Return the (x, y) coordinate for the center point of the cell that contains the specified text.  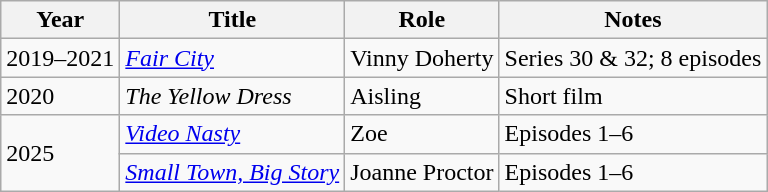
2019–2021 (60, 58)
2025 (60, 153)
Vinny Doherty (422, 58)
Joanne Proctor (422, 172)
Notes (633, 20)
Video Nasty (232, 134)
Zoe (422, 134)
Title (232, 20)
Small Town, Big Story (232, 172)
Short film (633, 96)
Role (422, 20)
Aisling (422, 96)
Year (60, 20)
2020 (60, 96)
Fair City (232, 58)
Series 30 & 32; 8 episodes (633, 58)
The Yellow Dress (232, 96)
